For the text-containing cell, return its midpoint in (X, Y) coordinate format. 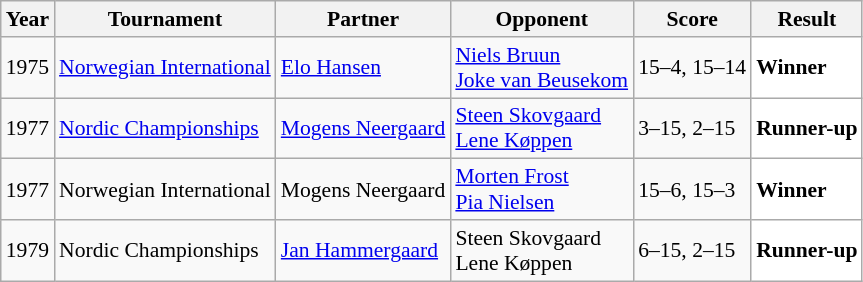
1979 (28, 250)
Niels Bruun Joke van Beusekom (542, 68)
Tournament (165, 19)
15–6, 15–3 (692, 190)
3–15, 2–15 (692, 128)
Jan Hammergaard (364, 250)
1975 (28, 68)
Score (692, 19)
Morten Frost Pia Nielsen (542, 190)
6–15, 2–15 (692, 250)
15–4, 15–14 (692, 68)
Result (806, 19)
Elo Hansen (364, 68)
Opponent (542, 19)
Partner (364, 19)
Year (28, 19)
